Provide the (x, y) coordinate of the cell's center where the given text is located.  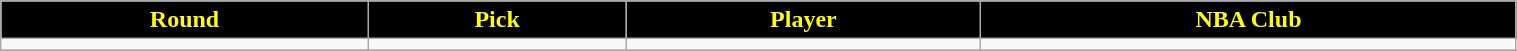
NBA Club (1248, 20)
Player (804, 20)
Pick (497, 20)
Round (185, 20)
